Return the (x, y) coordinate for the center point of the cell that contains the specified text.  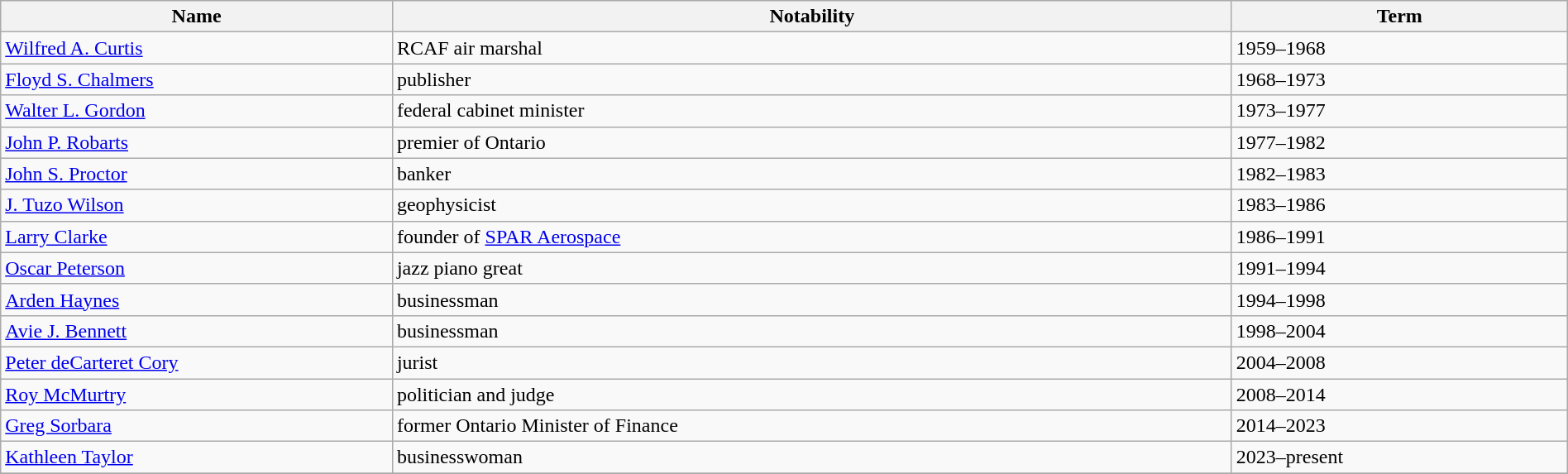
1994–1998 (1399, 299)
Oscar Peterson (197, 268)
John P. Robarts (197, 142)
publisher (812, 79)
2008–2014 (1399, 395)
jurist (812, 362)
Avie J. Bennett (197, 331)
founder of SPAR Aerospace (812, 237)
politician and judge (812, 395)
1991–1994 (1399, 268)
Name (197, 17)
2014–2023 (1399, 426)
Arden Haynes (197, 299)
banker (812, 174)
Walter L. Gordon (197, 111)
John S. Proctor (197, 174)
1977–1982 (1399, 142)
1986–1991 (1399, 237)
Floyd S. Chalmers (197, 79)
Roy McMurtry (197, 395)
1973–1977 (1399, 111)
1982–1983 (1399, 174)
Wilfred A. Curtis (197, 48)
federal cabinet minister (812, 111)
jazz piano great (812, 268)
Notability (812, 17)
premier of Ontario (812, 142)
Peter deCarteret Cory (197, 362)
Greg Sorbara (197, 426)
2004–2008 (1399, 362)
Term (1399, 17)
former Ontario Minister of Finance (812, 426)
1959–1968 (1399, 48)
1983–1986 (1399, 205)
RCAF air marshal (812, 48)
businesswoman (812, 457)
1998–2004 (1399, 331)
J. Tuzo Wilson (197, 205)
geophysicist (812, 205)
1968–1973 (1399, 79)
Larry Clarke (197, 237)
Kathleen Taylor (197, 457)
2023–present (1399, 457)
